For the text-containing cell, return its midpoint in [X, Y] coordinate format. 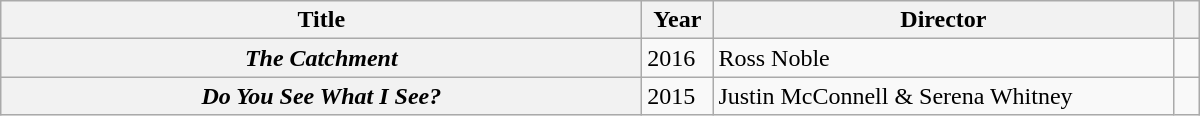
2015 [678, 96]
Ross Noble [944, 58]
Title [322, 20]
Do You See What I See? [322, 96]
Year [678, 20]
Director [944, 20]
2016 [678, 58]
The Catchment [322, 58]
Justin McConnell & Serena Whitney [944, 96]
